Output the [x, y] coordinate of the center of the cell containing the given text.  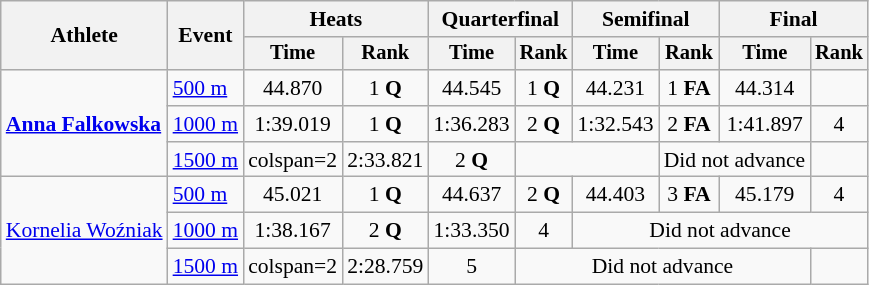
1:41.897 [764, 124]
44.403 [615, 195]
Anna Falkowska [84, 124]
45.021 [292, 195]
2:33.821 [385, 160]
Semifinal [646, 19]
5 [471, 267]
44.231 [615, 88]
Quarterfinal [500, 19]
1:38.167 [292, 231]
45.179 [764, 195]
44.637 [471, 195]
1:39.019 [292, 124]
Heats [336, 19]
44.870 [292, 88]
2:28.759 [385, 267]
Final [794, 19]
Event [206, 36]
1:33.350 [471, 231]
1:32.543 [615, 124]
Kornelia Woźniak [84, 230]
3 FA [690, 195]
44.314 [764, 88]
1:36.283 [471, 124]
44.545 [471, 88]
2 FA [690, 124]
1 FA [690, 88]
Athlete [84, 36]
